Scan for the cell matching the given text and deliver its [X, Y] coordinate at center. 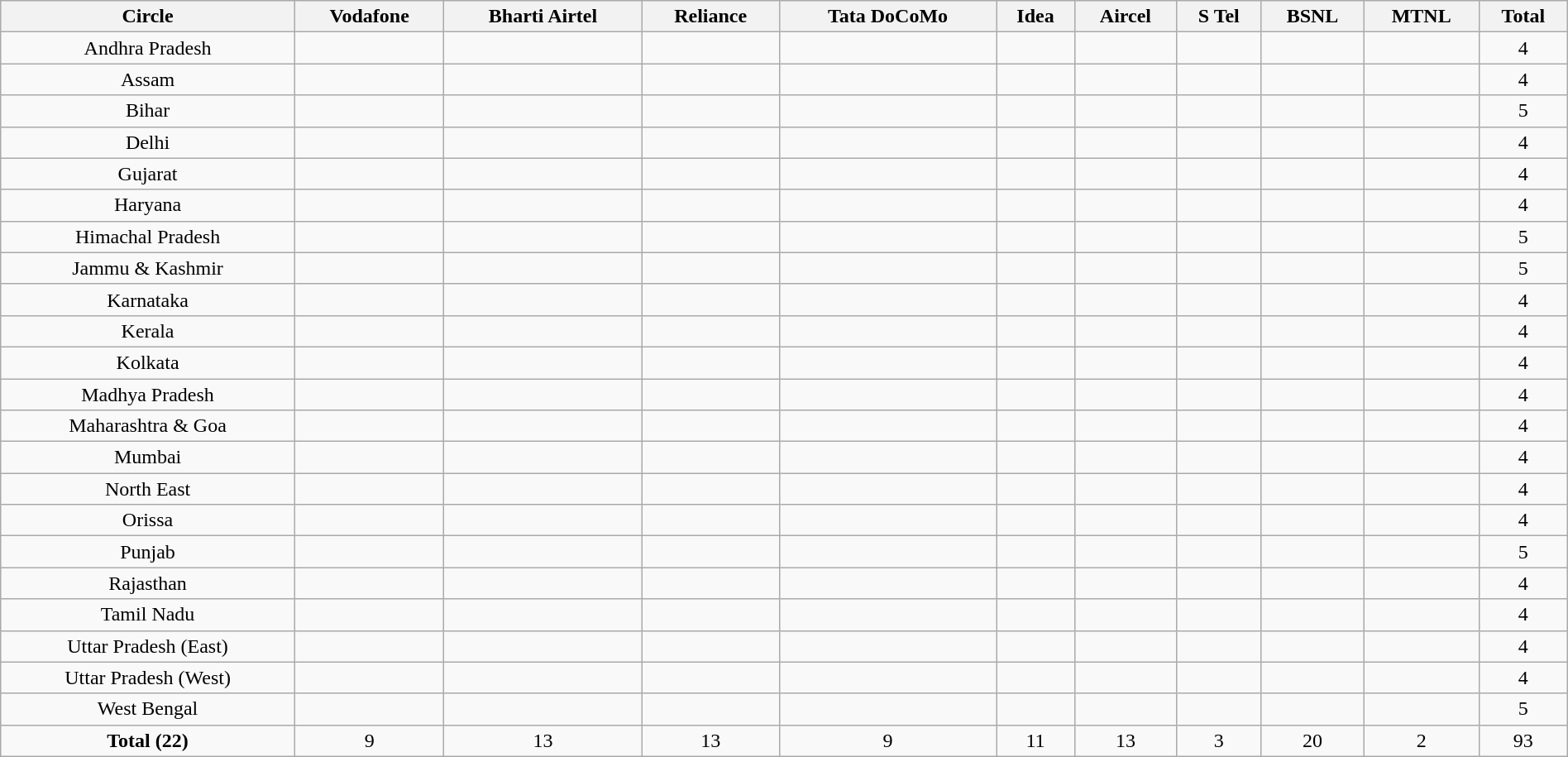
Circle [148, 17]
2 [1422, 740]
Idea [1035, 17]
93 [1523, 740]
Orissa [148, 520]
Uttar Pradesh (West) [148, 678]
Delhi [148, 142]
Tata DoCoMo [887, 17]
Total [1523, 17]
West Bengal [148, 709]
North East [148, 489]
11 [1035, 740]
Uttar Pradesh (East) [148, 646]
Haryana [148, 205]
Rajasthan [148, 583]
20 [1312, 740]
MTNL [1422, 17]
Kerala [148, 331]
S Tel [1219, 17]
Andhra Pradesh [148, 48]
BSNL [1312, 17]
Assam [148, 79]
Reliance [710, 17]
Bihar [148, 111]
Punjab [148, 552]
Maharashtra & Goa [148, 426]
Himachal Pradesh [148, 237]
Kolkata [148, 362]
Aircel [1125, 17]
Vodafone [369, 17]
Karnataka [148, 299]
3 [1219, 740]
Madhya Pradesh [148, 395]
Tamil Nadu [148, 615]
Jammu & Kashmir [148, 268]
Mumbai [148, 458]
Total (22) [148, 740]
Bharti Airtel [543, 17]
Gujarat [148, 174]
